Provide the [x, y] coordinate of the cell's center where the given text is located.  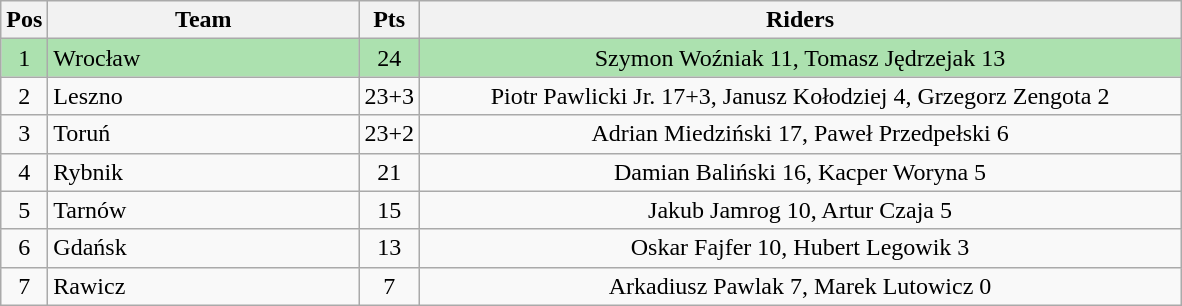
1 [24, 58]
Piotr Pawlicki Jr. 17+3, Janusz Kołodziej 4, Grzegorz Zengota 2 [800, 96]
Leszno [204, 96]
13 [390, 248]
23+2 [390, 134]
Gdańsk [204, 248]
6 [24, 248]
Tarnów [204, 210]
Jakub Jamrog 10, Artur Czaja 5 [800, 210]
5 [24, 210]
Arkadiusz Pawlak 7, Marek Lutowicz 0 [800, 286]
Toruń [204, 134]
Damian Baliński 16, Kacper Woryna 5 [800, 172]
Adrian Miedziński 17, Paweł Przedpełski 6 [800, 134]
Pos [24, 20]
Oskar Fajfer 10, Hubert Legowik 3 [800, 248]
15 [390, 210]
Team [204, 20]
Wrocław [204, 58]
Rawicz [204, 286]
23+3 [390, 96]
4 [24, 172]
Pts [390, 20]
Riders [800, 20]
24 [390, 58]
2 [24, 96]
Szymon Woźniak 11, Tomasz Jędrzejak 13 [800, 58]
3 [24, 134]
Rybnik [204, 172]
21 [390, 172]
